Detect which cell encompasses the target text, then output its [x, y] center coordinate. 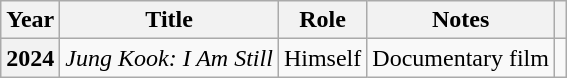
Jung Kook: I Am Still [170, 58]
Notes [461, 20]
Title [170, 20]
Himself [322, 58]
Documentary film [461, 58]
Year [30, 20]
Role [322, 20]
2024 [30, 58]
